Determine the (X, Y) coordinate at the center of the cell enclosing the given text.  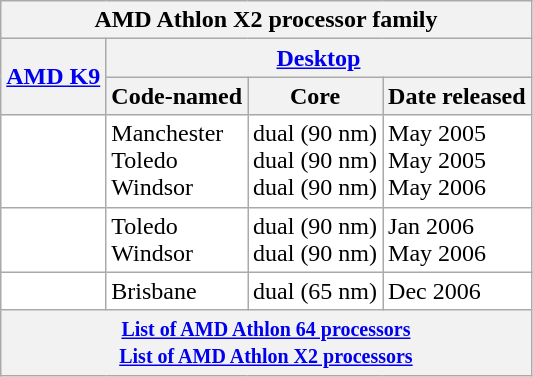
Code-named (177, 96)
Desktop (318, 58)
Brisbane (177, 291)
Dec 2006 (458, 291)
dual (90 nm)dual (90 nm)dual (90 nm) (316, 161)
AMD Athlon X2 processor family (266, 20)
Core (316, 96)
Jan 2006May 2006 (458, 240)
dual (90 nm)dual (90 nm) (316, 240)
AMD K9 (54, 77)
ManchesterToledoWindsor (177, 161)
Date released (458, 96)
List of AMD Athlon 64 processorsList of AMD Athlon X2 processors (266, 342)
May 2005May 2005May 2006 (458, 161)
dual (65 nm) (316, 291)
ToledoWindsor (177, 240)
